For the text-containing cell, return its midpoint in (X, Y) coordinate format. 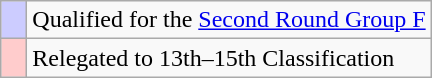
Relegated to 13th–15th Classification (229, 58)
Qualified for the Second Round Group F (229, 20)
